Determine the [X, Y] coordinate at the center of the cell enclosing the given text.  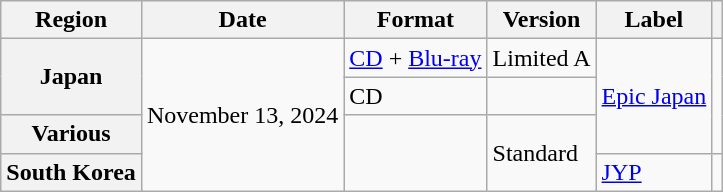
Limited A [542, 58]
JYP [654, 172]
Region [72, 20]
November 13, 2024 [242, 115]
Various [72, 134]
Epic Japan [654, 96]
Format [416, 20]
South Korea [72, 172]
CD [416, 96]
Date [242, 20]
CD + Blu-ray [416, 58]
Label [654, 20]
Standard [542, 153]
Version [542, 20]
Japan [72, 77]
